Return (x, y) of the center of cell containing provided text 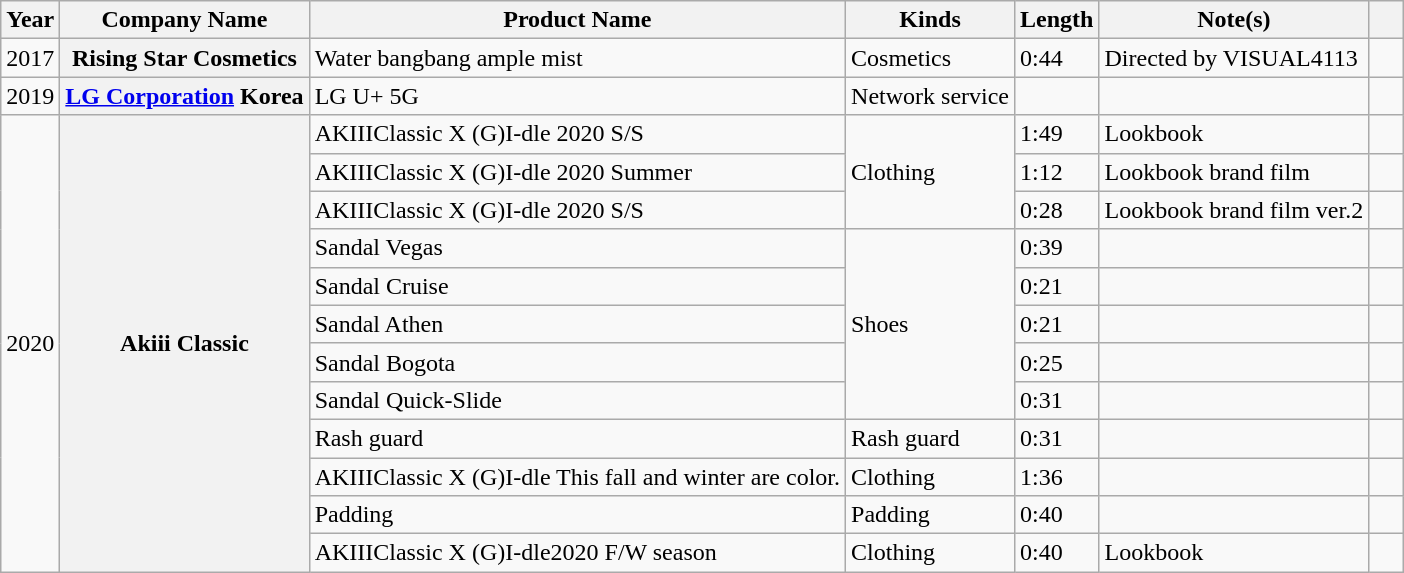
Directed by VISUAL4113 (1234, 58)
Sandal Athen (577, 324)
Sandal Vegas (577, 248)
Sandal Cruise (577, 286)
Company Name (184, 20)
Cosmetics (930, 58)
Lookbook brand film ver.2 (1234, 210)
Sandal Quick-Slide (577, 400)
Shoes (930, 324)
Lookbook brand film (1234, 172)
Akiii Classic (184, 344)
Kinds (930, 20)
Network service (930, 96)
0:44 (1057, 58)
Rising Star Cosmetics (184, 58)
1:49 (1057, 134)
Note(s) (1234, 20)
Water bangbang ample mist (577, 58)
LG Corporation Korea (184, 96)
0:25 (1057, 362)
0:28 (1057, 210)
AKIIIClassic X (G)I-dle2020 F/W season (577, 553)
Sandal Bogota (577, 362)
2017 (30, 58)
Product Name (577, 20)
LG U+ 5G (577, 96)
AKIIIClassic X (G)I-dle 2020 Summer (577, 172)
2019 (30, 96)
0:39 (1057, 248)
1:12 (1057, 172)
1:36 (1057, 477)
AKIIIClassic X (G)I-dle This fall and winter are color. (577, 477)
Length (1057, 20)
Year (30, 20)
2020 (30, 344)
